Extract the (x, y) coordinate from the center of the cell holding the provided text.  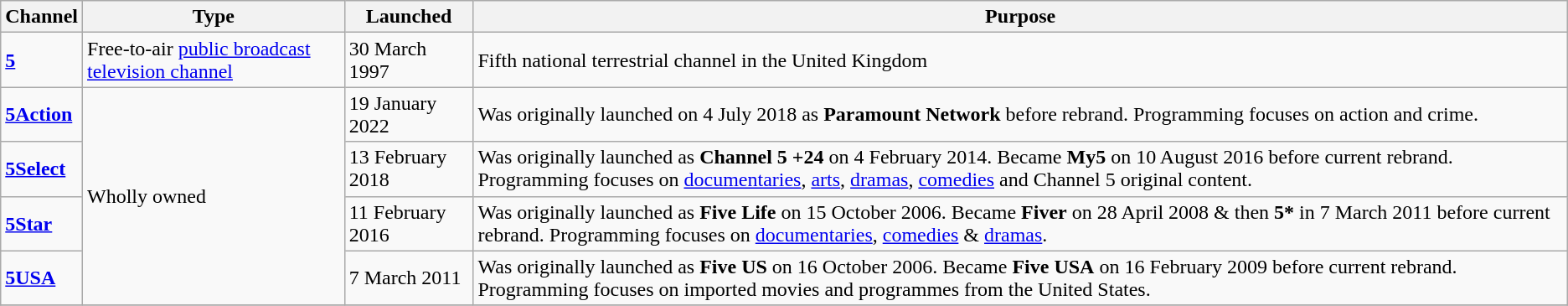
Was originally launched on 4 July 2018 as Paramount Network before rebrand. Programming focuses on action and crime. (1020, 114)
7 March 2011 (409, 278)
5Select (42, 169)
Fifth national terrestrial channel in the United Kingdom (1020, 60)
5USA (42, 278)
Wholly owned (214, 196)
13 February 2018 (409, 169)
11 February 2016 (409, 223)
Purpose (1020, 17)
19 January 2022 (409, 114)
Type (214, 17)
5Action (42, 114)
Channel (42, 17)
30 March 1997 (409, 60)
Free-to-air public broadcast television channel (214, 60)
5 (42, 60)
5Star (42, 223)
Launched (409, 17)
